Search for the cell housing the specified text and yield its (X, Y) center coordinate. 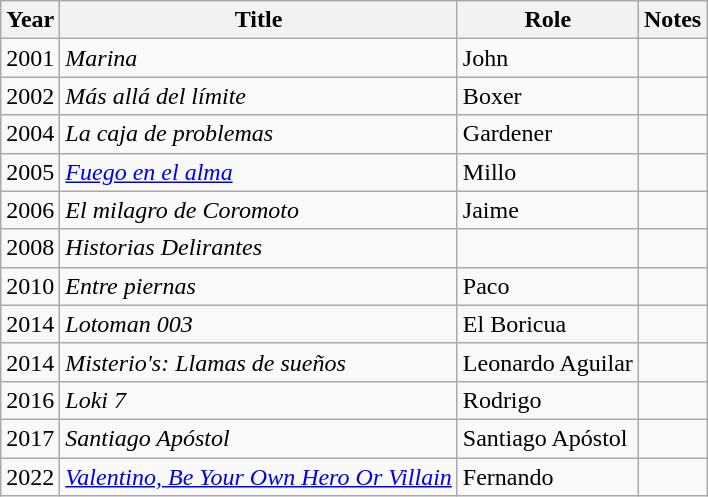
El Boricua (548, 324)
Title (259, 20)
Rodrigo (548, 400)
John (548, 58)
Role (548, 20)
Leonardo Aguilar (548, 362)
Entre piernas (259, 286)
2008 (30, 248)
Fuego en el alma (259, 172)
Paco (548, 286)
Jaime (548, 210)
2002 (30, 96)
Year (30, 20)
El milagro de Coromoto (259, 210)
Notes (672, 20)
Fernando (548, 477)
Lotoman 003 (259, 324)
Loki 7 (259, 400)
2016 (30, 400)
2017 (30, 438)
Boxer (548, 96)
La caja de problemas (259, 134)
Gardener (548, 134)
2006 (30, 210)
Millo (548, 172)
Valentino, Be Your Own Hero Or Villain (259, 477)
Misterio's: Llamas de sueños (259, 362)
2010 (30, 286)
Más allá del límite (259, 96)
2005 (30, 172)
2022 (30, 477)
2004 (30, 134)
Marina (259, 58)
Historias Delirantes (259, 248)
2001 (30, 58)
